From the cell containing the given text, extract its center point as (x, y) coordinate. 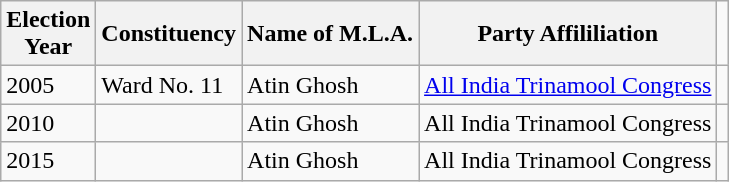
Party Affililiation (568, 34)
2015 (48, 161)
2010 (48, 123)
2005 (48, 85)
Ward No. 11 (169, 85)
Constituency (169, 34)
Election Year (48, 34)
Name of M.L.A. (330, 34)
